Pinpoint the cell where the given text exists, returning its [x, y] midpoint coordinate. 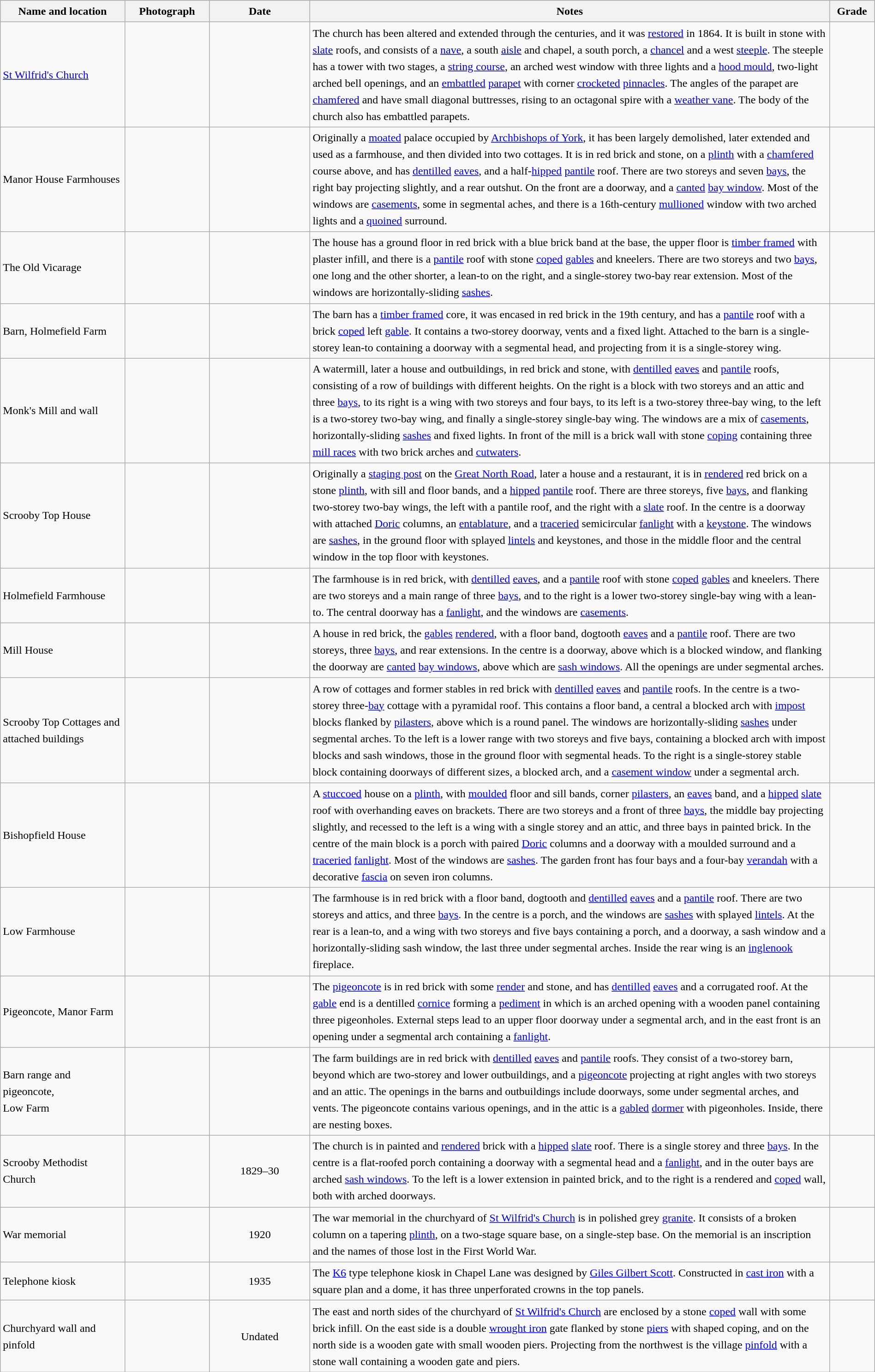
Name and location [63, 11]
1829–30 [260, 1172]
Scrooby Methodist Church [63, 1172]
Mill House [63, 650]
Barn, Holmefield Farm [63, 331]
Undated [260, 1336]
Barn range and pigeoncote,Low Farm [63, 1091]
1920 [260, 1234]
Churchyard wall and pinfold [63, 1336]
Bishopfield House [63, 835]
Pigeoncote, Manor Farm [63, 1012]
Grade [852, 11]
Monk's Mill and wall [63, 411]
St Wilfrid's Church [63, 75]
Scrooby Top House [63, 515]
Telephone kiosk [63, 1282]
Manor House Farmhouses [63, 179]
Holmefield Farmhouse [63, 596]
Photograph [167, 11]
Notes [569, 11]
1935 [260, 1282]
War memorial [63, 1234]
Low Farmhouse [63, 932]
The Old Vicarage [63, 268]
Scrooby Top Cottages and attached buildings [63, 730]
Date [260, 11]
